Provide the (X, Y) coordinate of the cell's center where the given text is located.  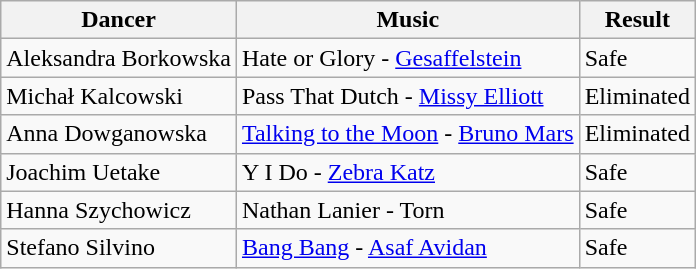
Stefano Silvino (119, 248)
Joachim Uetake (119, 172)
Michał Kalcowski (119, 96)
Pass That Dutch - Missy Elliott (408, 96)
Bang Bang - Asaf Avidan (408, 248)
Y I Do - Zebra Katz (408, 172)
Dancer (119, 20)
Talking to the Moon - Bruno Mars (408, 134)
Aleksandra Borkowska (119, 58)
Music (408, 20)
Result (637, 20)
Anna Dowganowska (119, 134)
Nathan Lanier - Torn (408, 210)
Hanna Szychowicz (119, 210)
Hate or Glory - Gesaffelstein (408, 58)
